Search for the cell housing the specified text and yield its (X, Y) center coordinate. 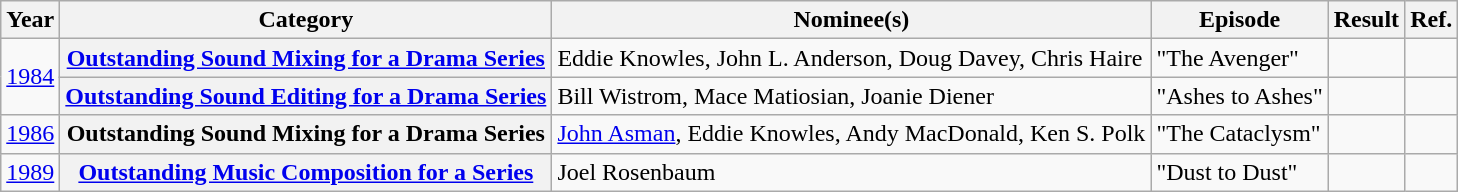
1986 (30, 134)
John Asman, Eddie Knowles, Andy MacDonald, Ken S. Polk (852, 134)
Eddie Knowles, John L. Anderson, Doug Davey, Chris Haire (852, 58)
Bill Wistrom, Mace Matiosian, Joanie Diener (852, 96)
Nominee(s) (852, 20)
"Ashes to Ashes" (1240, 96)
Episode (1240, 20)
Ref. (1432, 20)
1984 (30, 77)
Outstanding Sound Editing for a Drama Series (306, 96)
"Dust to Dust" (1240, 172)
Outstanding Music Composition for a Series (306, 172)
Year (30, 20)
"The Avenger" (1240, 58)
"The Cataclysm" (1240, 134)
Joel Rosenbaum (852, 172)
1989 (30, 172)
Result (1366, 20)
Category (306, 20)
